From the cell containing the given text, extract its center point as (X, Y) coordinate. 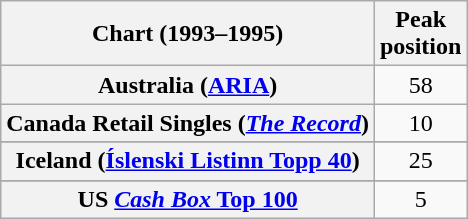
Iceland (Íslenski Listinn Topp 40) (188, 161)
Canada Retail Singles (The Record) (188, 123)
Australia (ARIA) (188, 85)
Peakposition (420, 34)
US Cash Box Top 100 (188, 199)
58 (420, 85)
25 (420, 161)
Chart (1993–1995) (188, 34)
10 (420, 123)
5 (420, 199)
